Determine the [x, y] coordinate at the center of the cell enclosing the given text.  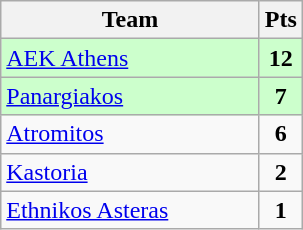
AEK Athens [130, 58]
7 [280, 96]
Atromitos [130, 134]
12 [280, 58]
6 [280, 134]
Team [130, 20]
Pts [280, 20]
2 [280, 172]
1 [280, 210]
Ethnikos Asteras [130, 210]
Panargiakos [130, 96]
Kastoria [130, 172]
